Provide the (x, y) coordinate of the cell's center where the given text is located.  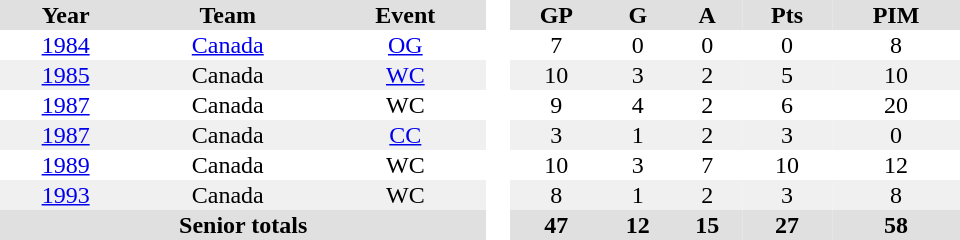
CC (405, 135)
GP (556, 15)
OG (405, 45)
5 (787, 75)
6 (787, 105)
1984 (66, 45)
27 (787, 225)
G (638, 15)
PIM (896, 15)
A (708, 15)
Senior totals (243, 225)
20 (896, 105)
58 (896, 225)
9 (556, 105)
47 (556, 225)
1993 (66, 195)
1989 (66, 165)
1985 (66, 75)
Year (66, 15)
Event (405, 15)
Pts (787, 15)
Team (228, 15)
15 (708, 225)
4 (638, 105)
